Detect which cell encompasses the target text, then output its (x, y) center coordinate. 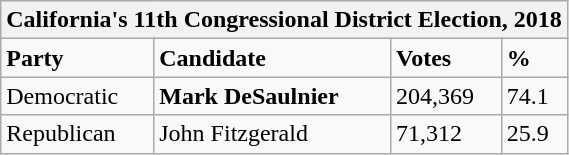
John Fitzgerald (272, 134)
Republican (78, 134)
Democratic (78, 96)
California's 11th Congressional District Election, 2018 (284, 20)
% (534, 58)
71,312 (446, 134)
Candidate (272, 58)
Votes (446, 58)
25.9 (534, 134)
Party (78, 58)
204,369 (446, 96)
74.1 (534, 96)
Mark DeSaulnier (272, 96)
